Return (x, y) of the center of cell containing provided text 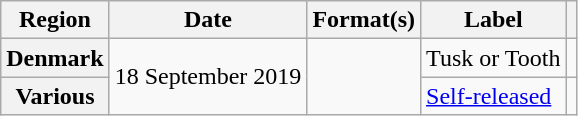
Region (55, 20)
Self-released (494, 96)
18 September 2019 (208, 77)
Format(s) (364, 20)
Label (494, 20)
Tusk or Tooth (494, 58)
Various (55, 96)
Date (208, 20)
Denmark (55, 58)
